Extract the [x, y] coordinate from the center of the cell holding the provided text.  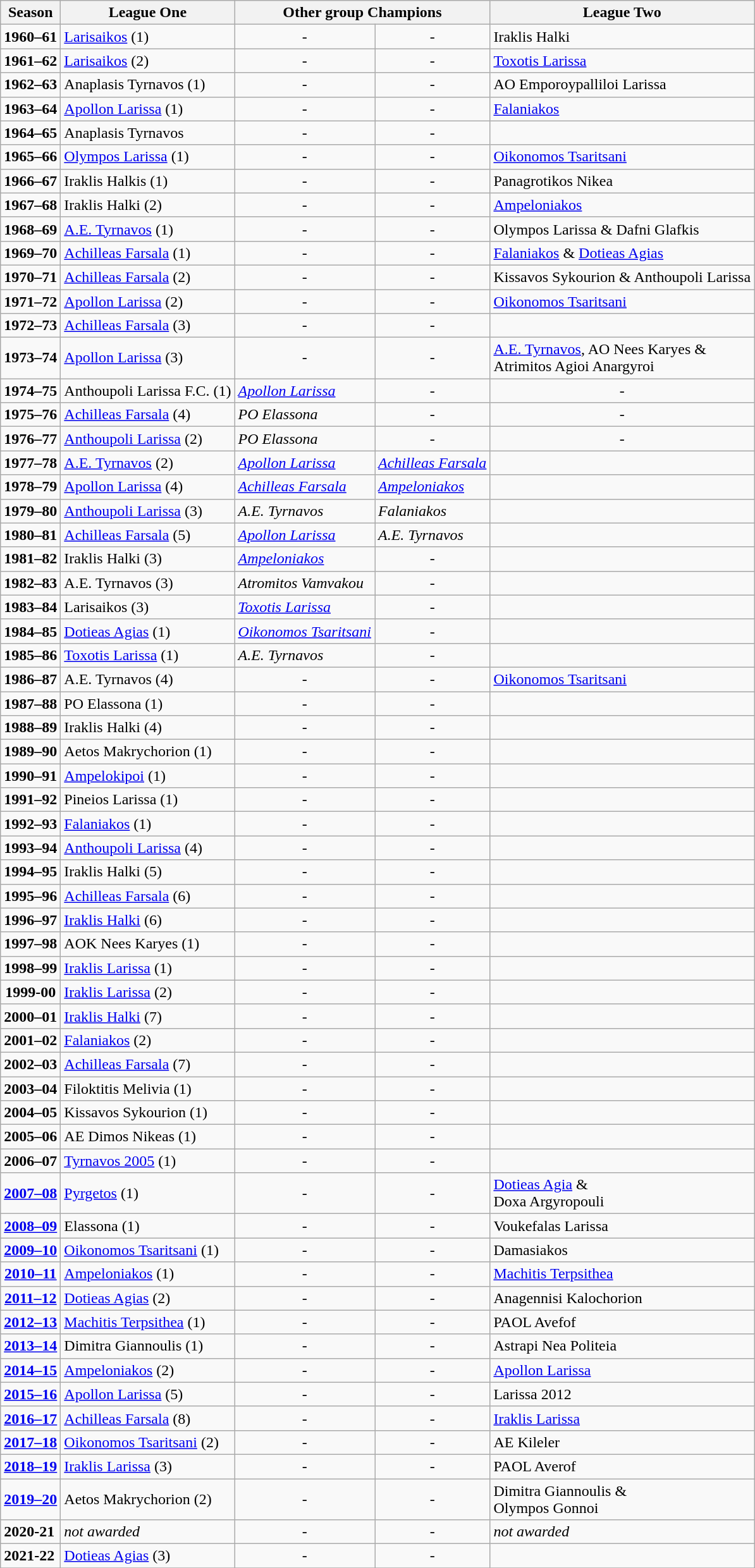
Achilleas Farsala (5) [148, 535]
Anthoupoli Larissa (2) [148, 439]
Dotieas Agias (2) [148, 1298]
Dotieas Agias (3) [148, 1556]
Damasiakos [622, 1250]
Dotieas Agias (1) [148, 631]
2019–20 [30, 1498]
Dotieas Agia & Doxa Argyropouli [622, 1194]
Achilleas Farsala (2) [148, 277]
1981–82 [30, 559]
Achilleas Farsala (3) [148, 326]
Larisaikos (3) [148, 607]
Iraklis Larissa (3) [148, 1466]
AO Emporoypalliloi Larissa [622, 85]
Apollon Larissa (1) [148, 109]
2012–13 [30, 1322]
Apollon Larissa (4) [148, 487]
PAOL Avefof [622, 1322]
Ampeloniakos (2) [148, 1370]
2018–19 [30, 1466]
Larissa 2012 [622, 1394]
Toxotis Larissa (1) [148, 655]
Tyrnavos 2005 (1) [148, 1161]
Anaplasis Tyrnavos [148, 133]
2002–03 [30, 1064]
2008–09 [30, 1226]
Aetos Makrychorion (2) [148, 1498]
1988–89 [30, 728]
Falaniakos (1) [148, 824]
Achilleas Farsala (6) [148, 896]
2017–18 [30, 1442]
1971–72 [30, 302]
Falaniakos & Dotieas Agias [622, 253]
A.E. Tyrnavos (2) [148, 463]
Olympos Larissa (1) [148, 157]
2015–16 [30, 1394]
2000–01 [30, 1016]
A.E. Tyrnavos, AO Nees Karyes & Atrimitos Agioi Anargyroi [622, 358]
A.E. Tyrnavos (1) [148, 229]
PAOL Averof [622, 1466]
PO Elassona (1) [148, 704]
1979–80 [30, 511]
Other group Champions [362, 13]
Iraklis Halkis (1) [148, 181]
Iraklis Larissa (1) [148, 968]
2003–04 [30, 1088]
2006–07 [30, 1161]
2013–14 [30, 1346]
Filoktitis Melivia (1) [148, 1088]
Iraklis Halki (5) [148, 872]
Pineios Larissa (1) [148, 800]
Aetos Makrychorion (1) [148, 752]
1999-00 [30, 992]
1992–93 [30, 824]
Ampeloniakos (1) [148, 1274]
2010–11 [30, 1274]
1985–86 [30, 655]
Apollon Larissa (5) [148, 1394]
Iraklis Halki (6) [148, 920]
Anthoupoli Larissa (4) [148, 848]
2009–10 [30, 1250]
Dimitra Giannoulis & Olympos Gonnoi [622, 1498]
2020-21 [30, 1532]
Anagennisi Kalochorion [622, 1298]
1975–76 [30, 415]
A.E. Tyrnavos (4) [148, 679]
1966–67 [30, 181]
Achilleas Farsala (1) [148, 253]
1997–98 [30, 944]
League Two [622, 13]
Achilleas Farsala (8) [148, 1418]
Kissavos Sykourion (1) [148, 1113]
1973–74 [30, 358]
Elassona (1) [148, 1226]
1989–90 [30, 752]
Machitis Terpsithea (1) [148, 1322]
1984–85 [30, 631]
1990–91 [30, 776]
Iraklis Halki [622, 37]
1991–92 [30, 800]
AE Kileler [622, 1442]
1996–97 [30, 920]
1993–94 [30, 848]
Anaplasis Tyrnavos (1) [148, 85]
2005–06 [30, 1137]
Apollon Larissa (3) [148, 358]
AOK Nees Karyes (1) [148, 944]
Falaniakos (2) [148, 1040]
Panagrotikos Nikea [622, 181]
Oikonomos Tsaritsani (2) [148, 1442]
1968–69 [30, 229]
Iraklis Halki (2) [148, 205]
1969–70 [30, 253]
Dimitra Giannoulis (1) [148, 1346]
2004–05 [30, 1113]
League One [148, 13]
Iraklis Halki (4) [148, 728]
1974–75 [30, 391]
1964–65 [30, 133]
1976–77 [30, 439]
Machitis Terpsithea [622, 1274]
1987–88 [30, 704]
1994–95 [30, 872]
Voukefalas Larissa [622, 1226]
1965–66 [30, 157]
1962–63 [30, 85]
1961–62 [30, 61]
Kissavos Sykourion & Anthoupoli Larissa [622, 277]
Achilleas Farsala (4) [148, 415]
Ampelokipoi (1) [148, 776]
Larisaikos (2) [148, 61]
1963–64 [30, 109]
1967–68 [30, 205]
Atromitos Vamvakou [305, 583]
2016–17 [30, 1418]
Larisaikos (1) [148, 37]
1998–99 [30, 968]
Apollon Larissa (2) [148, 302]
Iraklis Larissa [622, 1418]
1972–73 [30, 326]
2014–15 [30, 1370]
1986–87 [30, 679]
A.E. Tyrnavos (3) [148, 583]
Season [30, 13]
1982–83 [30, 583]
1970–71 [30, 277]
2001–02 [30, 1040]
1977–78 [30, 463]
Iraklis Halki (7) [148, 1016]
1978–79 [30, 487]
2021-22 [30, 1556]
Iraklis Larissa (2) [148, 992]
AE Dimos Nikeas (1) [148, 1137]
2011–12 [30, 1298]
Anthoupoli Larissa (3) [148, 511]
Olympos Larissa & Dafni Glafkis [622, 229]
1983–84 [30, 607]
Achilleas Farsala (7) [148, 1064]
1995–96 [30, 896]
2007–08 [30, 1194]
1960–61 [30, 37]
1980–81 [30, 535]
Iraklis Halki (3) [148, 559]
Pyrgetos (1) [148, 1194]
Oikonomos Tsaritsani (1) [148, 1250]
Anthoupoli Larissa F.C. (1) [148, 391]
Astrapi Nea Politeia [622, 1346]
